Output the [X, Y] coordinate of the center of the cell containing the given text.  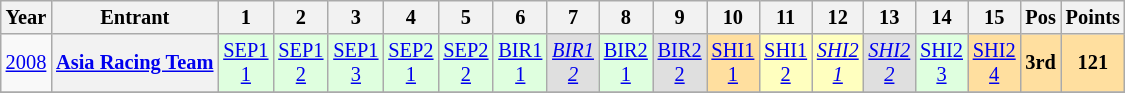
SHI11 [734, 63]
Asia Racing Team [134, 63]
3 [356, 17]
2008 [26, 63]
Points [1093, 17]
3rd [1041, 63]
BIR12 [573, 63]
10 [734, 17]
SEP12 [300, 63]
Entrant [134, 17]
SEP11 [246, 63]
SHI22 [890, 63]
SEP22 [466, 63]
BIR11 [520, 63]
SEP13 [356, 63]
SHI12 [786, 63]
14 [942, 17]
2 [300, 17]
7 [573, 17]
121 [1093, 63]
BIR22 [680, 63]
5 [466, 17]
11 [786, 17]
SHI23 [942, 63]
BIR21 [626, 63]
6 [520, 17]
13 [890, 17]
12 [838, 17]
SEP21 [410, 63]
Pos [1041, 17]
15 [994, 17]
SHI21 [838, 63]
8 [626, 17]
9 [680, 17]
SHI24 [994, 63]
Year [26, 17]
1 [246, 17]
4 [410, 17]
